From the cell containing the given text, extract its center point as [x, y] coordinate. 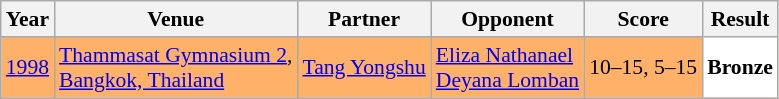
Bronze [740, 68]
Result [740, 19]
Eliza Nathanael Deyana Lomban [508, 68]
Year [28, 19]
Opponent [508, 19]
10–15, 5–15 [643, 68]
Partner [364, 19]
Thammasat Gymnasium 2,Bangkok, Thailand [176, 68]
Tang Yongshu [364, 68]
Venue [176, 19]
1998 [28, 68]
Score [643, 19]
